Determine the [x, y] coordinate at the center of the cell enclosing the given text.  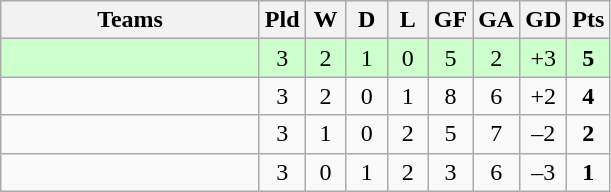
+3 [544, 58]
+2 [544, 96]
W [326, 20]
–3 [544, 172]
L [408, 20]
D [366, 20]
GA [496, 20]
Teams [130, 20]
Pts [588, 20]
–2 [544, 134]
GF [450, 20]
4 [588, 96]
Pld [282, 20]
8 [450, 96]
GD [544, 20]
7 [496, 134]
